Capture the cell that displays the provided text and extract its [X, Y] central coordinate. 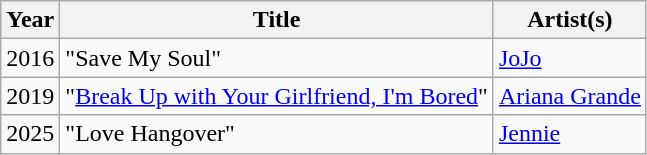
Artist(s) [570, 20]
"Break Up with Your Girlfriend, I'm Bored" [277, 96]
Ariana Grande [570, 96]
Title [277, 20]
2025 [30, 134]
"Love Hangover" [277, 134]
"Save My Soul" [277, 58]
Jennie [570, 134]
JoJo [570, 58]
Year [30, 20]
2016 [30, 58]
2019 [30, 96]
